Capture the cell that displays the provided text and extract its (x, y) central coordinate. 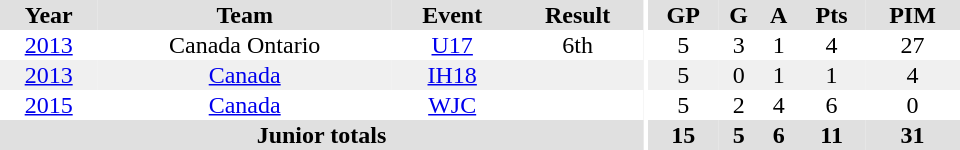
A (778, 15)
3 (738, 45)
PIM (912, 15)
15 (684, 135)
U17 (452, 45)
Year (48, 15)
Canada Ontario (244, 45)
WJC (452, 105)
G (738, 15)
11 (832, 135)
Junior totals (322, 135)
2 (738, 105)
GP (684, 15)
2015 (48, 105)
Event (452, 15)
6th (578, 45)
Pts (832, 15)
IH18 (452, 75)
27 (912, 45)
Result (578, 15)
31 (912, 135)
Team (244, 15)
